Identify which cell holds the provided text, then report its [x, y] central coordinate. 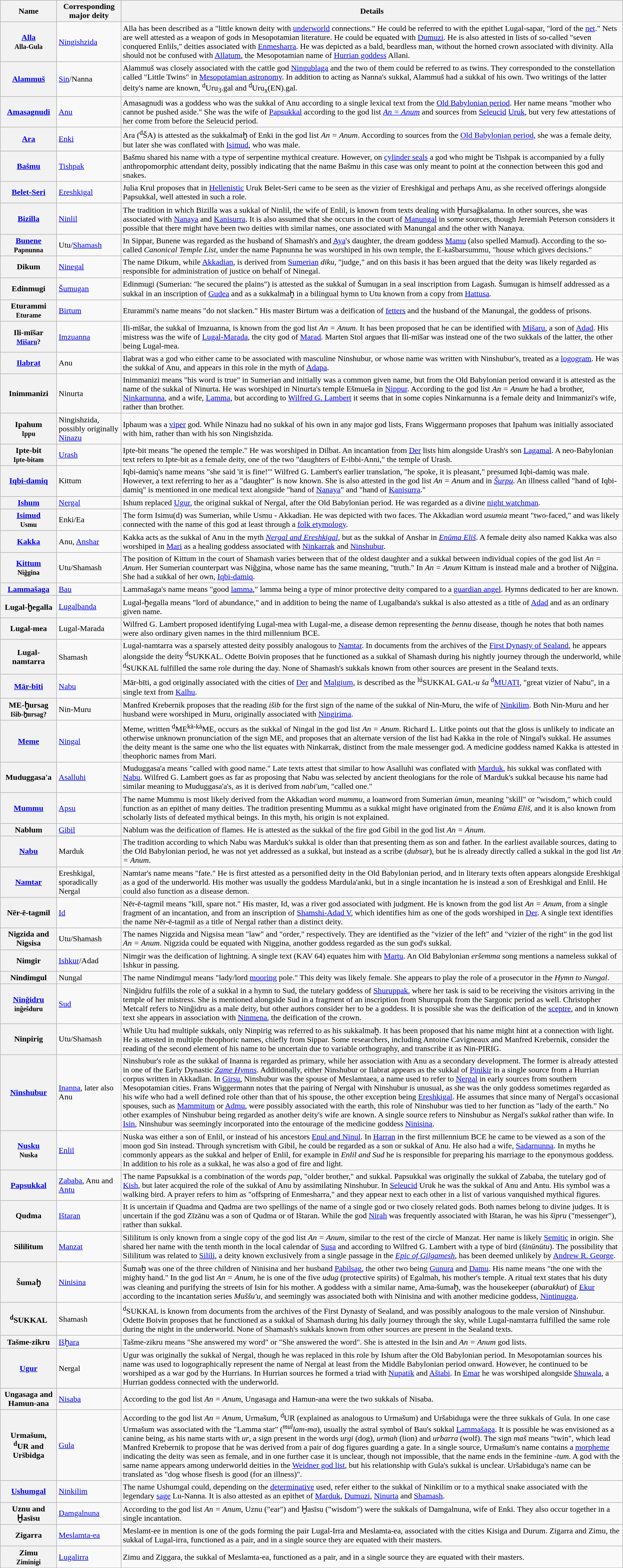
Nēr-ē-tagmil [29, 913]
Ara [29, 139]
Nindimgul [29, 978]
Tašme-zikru [29, 1342]
Alammuš [29, 79]
Ninurta [89, 393]
Nin-Muru [89, 710]
According to the god list An = Anum, Ungasaga and Hamun-ana were the two sukkals of Nisaba. [372, 1399]
Ugur [29, 1368]
Sililitum [29, 1246]
Dikum [29, 267]
Ninshubur [29, 1092]
Kittum [89, 481]
Ninĝidru inĝešduru [29, 1004]
Zababa, Anu and Antu [89, 1185]
Mār-bīti [29, 686]
Muduggasa'a [29, 778]
Zimu and Ziggara, the sukkal of Meslamta-ea, functioned as a pair, and in a single source they are equated with their masters. [372, 1557]
Zimu Ziminigi [29, 1557]
Nablum [29, 830]
Ninisina [89, 1282]
Nusku Nuska [29, 1150]
Inanna, later also Anu [89, 1092]
Alla Alla-Gula [29, 42]
Qudma [29, 1216]
Ipahum Ippu [29, 429]
Ereshkigal, sporadically Nergal [89, 882]
Birtum [89, 311]
Enlil [89, 1150]
Šumaḫ [29, 1282]
The name Nindimgul means "lady/lord mooring pole." This deity was likely female. She appears to play the role of a prosecutor in the Hymn to Nungal. [372, 978]
Bašmu [29, 166]
dSUKKAL [29, 1319]
Kakka [29, 541]
Ishum replaced Ugur, the original sukkal of Nergal, after the Old Babylonian period. He was regarded as a divine night watchman. [372, 503]
Lugal-mea [29, 628]
Details [372, 11]
Inimmanizi [29, 393]
Ištaran [89, 1216]
Lugalbanda [89, 606]
Ipte-bit Ipte-bitam [29, 455]
Mummu [29, 808]
Iqbi-damiq [29, 481]
Ushumgal [29, 1492]
Nimgir [29, 961]
Apsu [89, 808]
Lugalirra [89, 1557]
Lugal-namtarra [29, 657]
Corresponding major deity [89, 11]
Imzuanna [89, 337]
Urmašum, dUR and Uršbidga [29, 1445]
Nigzida and Nigsisa [29, 939]
Ninegal [89, 267]
Lugal-Marada [89, 628]
Šumugan [89, 289]
ME-ḫursag Išib-ḫursag? [29, 710]
Eturammi's name means "do not slacken." His master Birtum was a deification of fetters and the husband of the Manungal, the goddess of prisons. [372, 311]
Bunene Papnunna [29, 245]
Name [29, 11]
Sin/Nanna [89, 79]
Marduk [89, 851]
Lammašaga's name means "good lamma," lamma being a type of minor protective deity compared to a guardian angel. Hymns dedicated to her are known. [372, 589]
Sud [89, 1004]
Uznu and Ḫasīsu [29, 1514]
Namtar [29, 882]
Gibil [89, 830]
Nungal [89, 978]
Lammašaga [29, 589]
Lugal-ḫegalla [29, 606]
Meslamta-ea [89, 1535]
Enki/Ea [89, 520]
Damgalnuna [89, 1514]
Ningishzida [89, 42]
Ungasaga and Hamun-ana [29, 1399]
Ishum [29, 503]
Kittum Niĝgina [29, 567]
Id [89, 913]
Amasagnudi [29, 112]
Ningal [89, 741]
Enki [89, 139]
Ishkur/Adad [89, 961]
Ninlil [89, 219]
Eturammi Eturame [29, 311]
Gula [89, 1445]
Manzat [89, 1246]
Bau [89, 589]
Bizilla [29, 219]
Nisaba [89, 1399]
Urash [89, 455]
Isimud Usmu [29, 520]
Edinmugi [29, 289]
Ninkilim [89, 1492]
Ereshkigal [89, 192]
Ninpirig [29, 1039]
Papsukkal [29, 1185]
Išḫara [89, 1342]
Tishpak [89, 166]
Ilabrat [29, 363]
Ili-mīšar Mišaru? [29, 337]
Meme [29, 741]
Tašme-zikru means "She answered my word" or "She answered the word". She is attested in the Isin and An = Anum god lists. [372, 1342]
Asalluhi [89, 778]
Ningishzida, possibly originally Ninazu [89, 429]
Belet-Seri [29, 192]
Nablum was the deification of flames. He is attested as the sukkal of the fire god Gibil in the god list An = Anum. [372, 830]
Anu, Anshar [89, 541]
Zigarra [29, 1535]
